From the cell containing the given text, extract its center point as (x, y) coordinate. 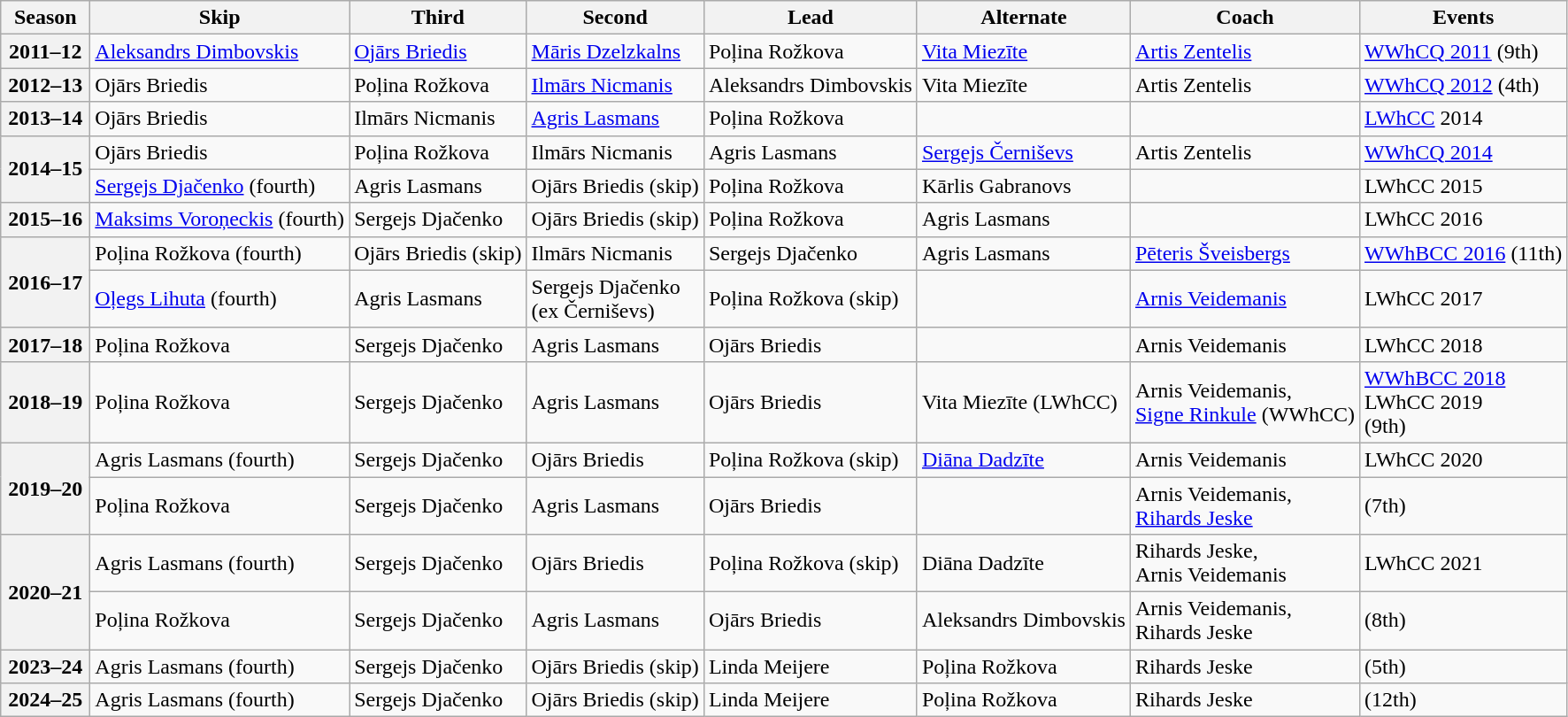
LWhCC 2021 (1464, 563)
Oļegs Lihuta (fourth) (219, 299)
LWhCC 2014 (1464, 119)
LWhCC 2016 (1464, 220)
Poļina Rožkova (fourth) (219, 253)
2011–12 (46, 51)
2023–24 (46, 667)
Events (1464, 18)
LWhCC 2015 (1464, 186)
2020–21 (46, 592)
Third (438, 18)
(12th) (1464, 700)
LWhCC 2017 (1464, 299)
Lead (811, 18)
2014–15 (46, 169)
Vita Miezīte (LWhCC) (1023, 402)
Alternate (1023, 18)
Sergejs Djačenko(ex Černiševs) (615, 299)
Kārlis Gabranovs (1023, 186)
Arnis Veidemanis,Signe Rinkule (WWhCC) (1244, 402)
Maksims Voroņeckis (fourth) (219, 220)
Second (615, 18)
2017–18 (46, 344)
2018–19 (46, 402)
WWhCQ 2011 (9th) (1464, 51)
Sergejs Djačenko (fourth) (219, 186)
Pēteris Šveisbergs (1244, 253)
2024–25 (46, 700)
2012–13 (46, 85)
Rihards Jeske,Arnis Veidemanis (1244, 563)
LWhCC 2018 (1464, 344)
Sergejs Černiševs (1023, 152)
(8th) (1464, 621)
Season (46, 18)
2015–16 (46, 220)
2013–14 (46, 119)
Coach (1244, 18)
WWhBCC 2016 (11th) (1464, 253)
WWhCQ 2014 (1464, 152)
(7th) (1464, 505)
(5th) (1464, 667)
Skip (219, 18)
WWhBCC 2018 LWhCC 2019 (9th) (1464, 402)
2016–17 (46, 281)
2019–20 (46, 489)
WWhCQ 2012 (4th) (1464, 85)
Māris Dzelzkalns (615, 51)
LWhCC 2020 (1464, 459)
